Detect which cell encompasses the target text, then output its (X, Y) center coordinate. 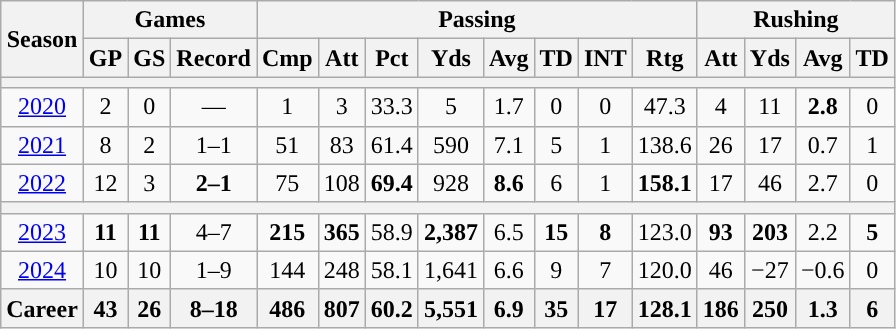
Cmp (287, 58)
2–1 (214, 183)
GP (105, 58)
93 (720, 232)
928 (450, 183)
486 (287, 308)
Record (214, 58)
108 (342, 183)
— (214, 107)
58.1 (392, 270)
Rushing (796, 20)
2021 (42, 145)
43 (105, 308)
15 (556, 232)
33.3 (392, 107)
248 (342, 270)
−0.6 (822, 270)
8–18 (214, 308)
1–1 (214, 145)
0.7 (822, 145)
9 (556, 270)
Season (42, 39)
365 (342, 232)
215 (287, 232)
35 (556, 308)
Passing (476, 20)
83 (342, 145)
61.4 (392, 145)
2024 (42, 270)
Rtg (664, 58)
2023 (42, 232)
51 (287, 145)
590 (450, 145)
2.2 (822, 232)
123.0 (664, 232)
2022 (42, 183)
6.5 (508, 232)
1.3 (822, 308)
INT (605, 58)
Games (170, 20)
120.0 (664, 270)
128.1 (664, 308)
60.2 (392, 308)
Pct (392, 58)
6.9 (508, 308)
75 (287, 183)
Career (42, 308)
5,551 (450, 308)
GS (150, 58)
1.7 (508, 107)
−27 (770, 270)
1–9 (214, 270)
6.6 (508, 270)
2020 (42, 107)
8.6 (508, 183)
58.9 (392, 232)
12 (105, 183)
203 (770, 232)
4 (720, 107)
807 (342, 308)
138.6 (664, 145)
4–7 (214, 232)
250 (770, 308)
144 (287, 270)
69.4 (392, 183)
2.7 (822, 183)
2.8 (822, 107)
158.1 (664, 183)
47.3 (664, 107)
7 (605, 270)
2,387 (450, 232)
186 (720, 308)
1,641 (450, 270)
7.1 (508, 145)
